Return [x, y] of the center of cell containing provided text 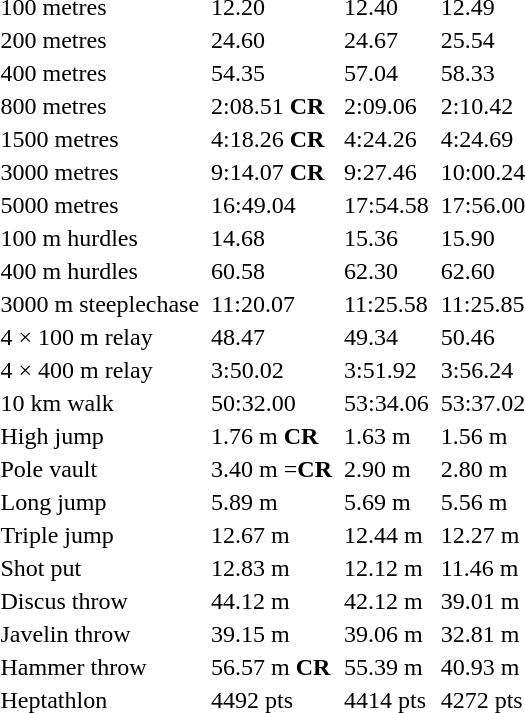
3:51.92 [386, 370]
11:20.07 [272, 304]
42.12 m [386, 601]
53:34.06 [386, 403]
9:14.07 CR [272, 172]
16:49.04 [272, 205]
12.67 m [272, 535]
12.83 m [272, 568]
44.12 m [272, 601]
2:09.06 [386, 106]
5.89 m [272, 502]
49.34 [386, 337]
4:24.26 [386, 139]
5.69 m [386, 502]
11:25.58 [386, 304]
56.57 m CR [272, 667]
12.44 m [386, 535]
60.58 [272, 271]
55.39 m [386, 667]
3:50.02 [272, 370]
1.63 m [386, 436]
2.90 m [386, 469]
3.40 m =CR [272, 469]
4:18.26 CR [272, 139]
14.68 [272, 238]
54.35 [272, 73]
48.47 [272, 337]
39.15 m [272, 634]
57.04 [386, 73]
24.67 [386, 40]
12.12 m [386, 568]
17:54.58 [386, 205]
62.30 [386, 271]
39.06 m [386, 634]
15.36 [386, 238]
2:08.51 CR [272, 106]
24.60 [272, 40]
1.76 m CR [272, 436]
9:27.46 [386, 172]
50:32.00 [272, 403]
